Return [x, y] of the center of cell containing provided text 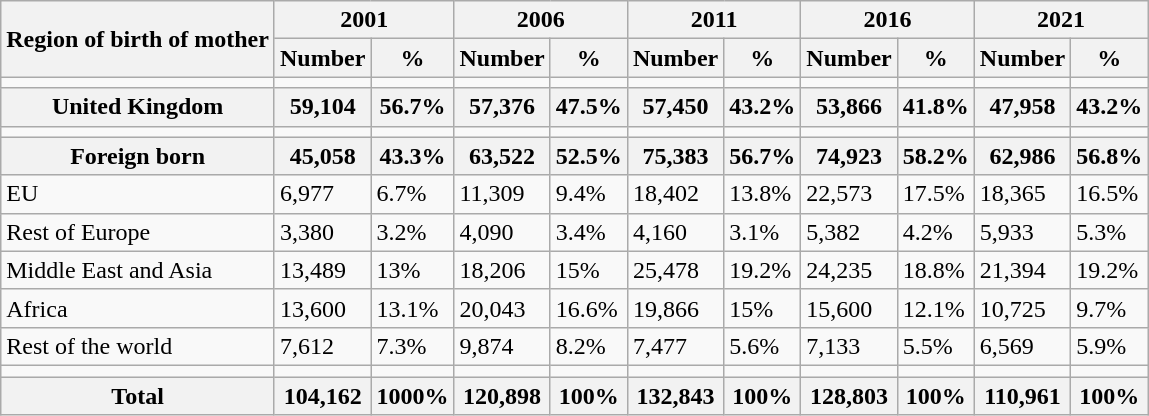
6,977 [322, 194]
63,522 [502, 156]
47.5% [588, 107]
6.7% [412, 194]
58.2% [936, 156]
62,986 [1022, 156]
11,309 [502, 194]
41.8% [936, 107]
EU [138, 194]
2016 [888, 20]
5.9% [1110, 346]
Middle East and Asia [138, 270]
2011 [714, 20]
10,725 [1022, 308]
Rest of Europe [138, 232]
7,133 [849, 346]
5,382 [849, 232]
57,450 [675, 107]
13,489 [322, 270]
3.1% [762, 232]
132,843 [675, 395]
21,394 [1022, 270]
3.2% [412, 232]
3,380 [322, 232]
13.8% [762, 194]
9.4% [588, 194]
75,383 [675, 156]
16.5% [1110, 194]
13,600 [322, 308]
8.2% [588, 346]
45,058 [322, 156]
4.2% [936, 232]
5.3% [1110, 232]
5.5% [936, 346]
6,569 [1022, 346]
7,477 [675, 346]
Region of birth of mother [138, 39]
15,600 [849, 308]
13% [412, 270]
47,958 [1022, 107]
110,961 [1022, 395]
18,206 [502, 270]
74,923 [849, 156]
19,866 [675, 308]
43.3% [412, 156]
7,612 [322, 346]
57,376 [502, 107]
22,573 [849, 194]
Rest of the world [138, 346]
12.1% [936, 308]
16.6% [588, 308]
4,090 [502, 232]
Foreign born [138, 156]
13.1% [412, 308]
20,043 [502, 308]
128,803 [849, 395]
59,104 [322, 107]
53,866 [849, 107]
9.7% [1110, 308]
2006 [540, 20]
5,933 [1022, 232]
18,365 [1022, 194]
3.4% [588, 232]
18,402 [675, 194]
2021 [1060, 20]
18.8% [936, 270]
7.3% [412, 346]
17.5% [936, 194]
24,235 [849, 270]
Total [138, 395]
United Kingdom [138, 107]
104,162 [322, 395]
52.5% [588, 156]
2001 [364, 20]
Africa [138, 308]
5.6% [762, 346]
56.8% [1110, 156]
120,898 [502, 395]
1000% [412, 395]
4,160 [675, 232]
25,478 [675, 270]
9,874 [502, 346]
